Return the [x, y] coordinate for the center point of the cell that contains the specified text.  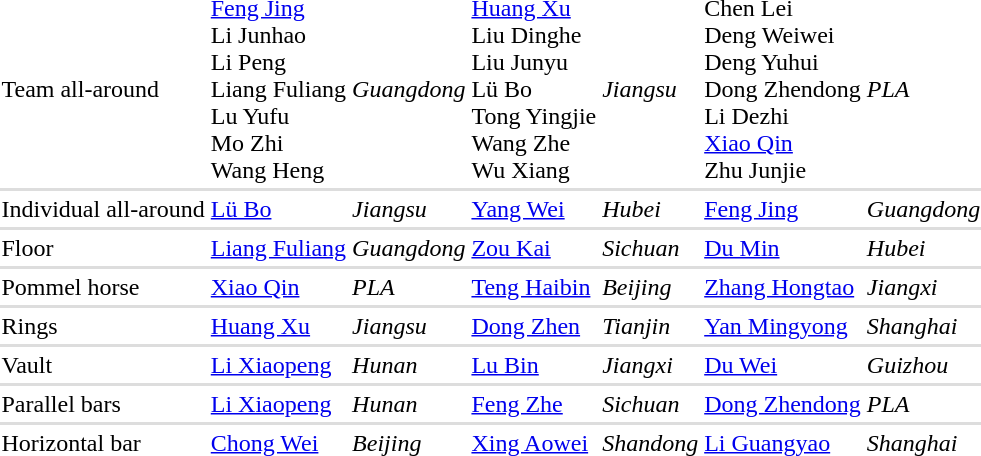
Du Min [783, 248]
Individual all-around [103, 209]
Parallel bars [103, 404]
Vault [103, 365]
Yang Wei [534, 209]
Zou Kai [534, 248]
Feng Jing [783, 209]
Feng Zhe [534, 404]
Xiao Qin [278, 287]
Teng Haibin [534, 287]
Rings [103, 326]
Pommel horse [103, 287]
Beijing [650, 287]
Huang Xu [278, 326]
Zhang Hongtao [783, 287]
Yan Mingyong [783, 326]
Liang Fuliang [278, 248]
Lü Bo [278, 209]
Dong Zhendong [783, 404]
Shanghai [923, 326]
Guizhou [923, 365]
Floor [103, 248]
Lu Bin [534, 365]
Tianjin [650, 326]
Dong Zhen [534, 326]
Du Wei [783, 365]
